Identify which cell holds the provided text, then report its (x, y) central coordinate. 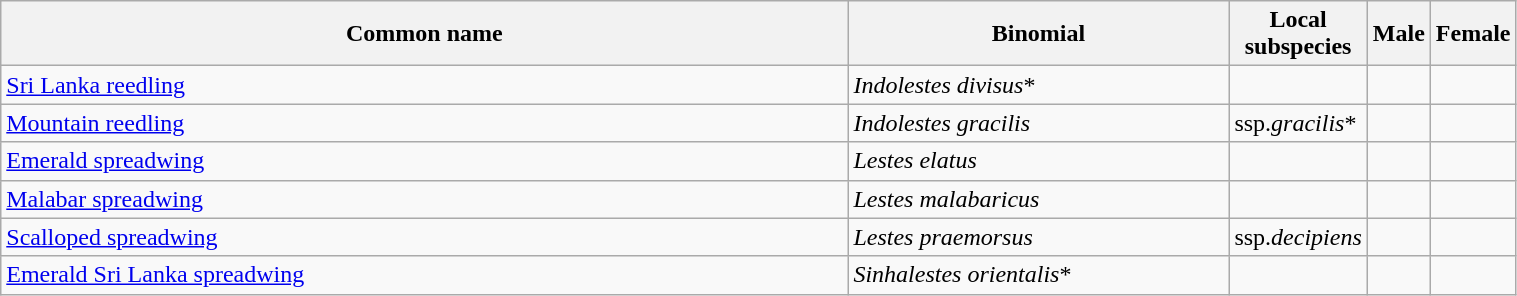
Lestes malabaricus (1038, 199)
Malabar spreadwing (424, 199)
Sinhalestes orientalis* (1038, 275)
Mountain reedling (424, 123)
Lestes praemorsus (1038, 237)
ssp.decipiens (1298, 237)
Sri Lanka reedling (424, 85)
Female (1473, 34)
Local subspecies (1298, 34)
Emerald Sri Lanka spreadwing (424, 275)
Emerald spreadwing (424, 161)
Common name (424, 34)
Scalloped spreadwing (424, 237)
ssp.gracilis* (1298, 123)
Lestes elatus (1038, 161)
Binomial (1038, 34)
Male (1398, 34)
Indolestes divisus* (1038, 85)
Indolestes gracilis (1038, 123)
